Capture the cell that displays the provided text and extract its (X, Y) central coordinate. 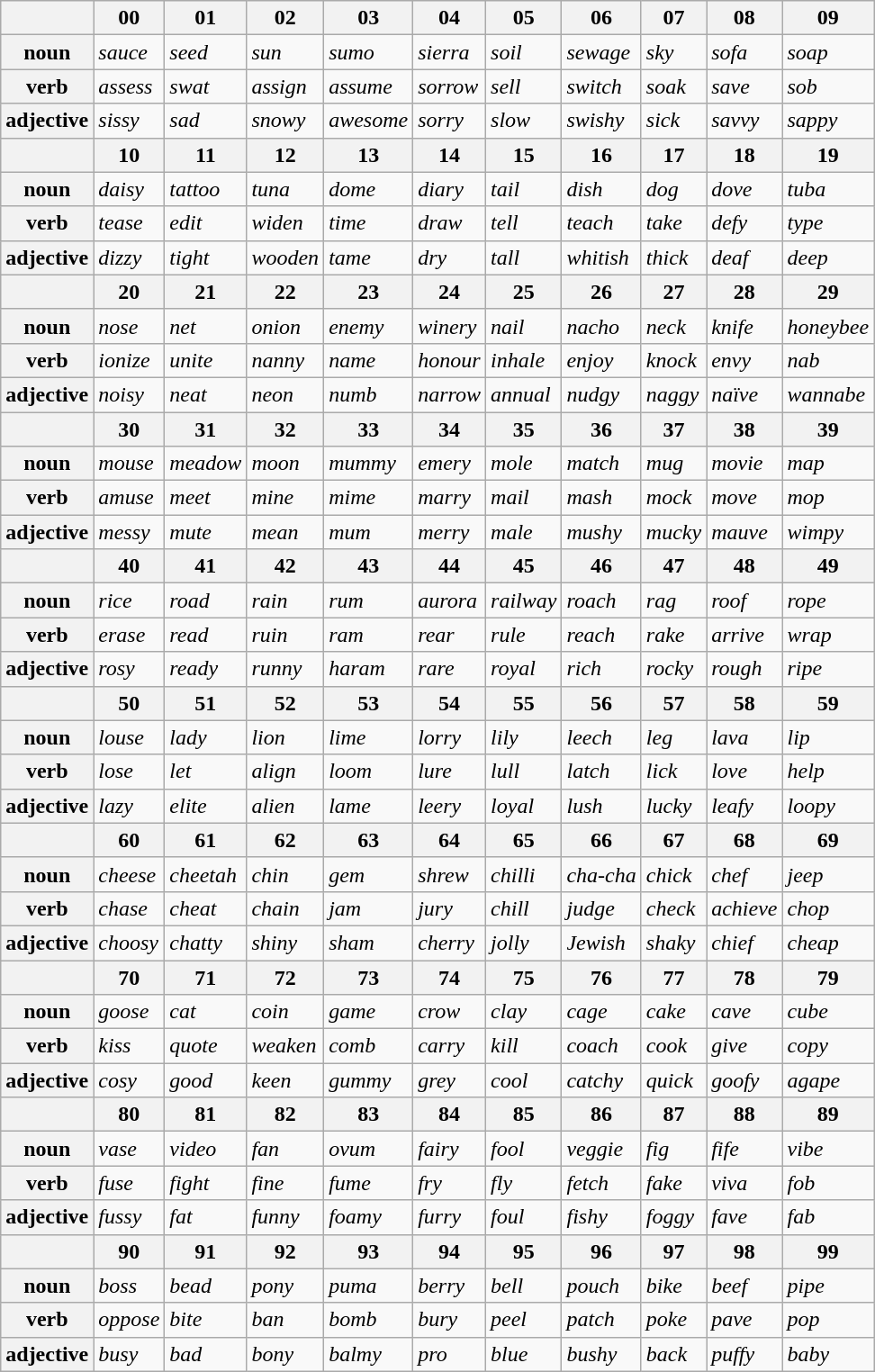
elite (205, 806)
louse (130, 737)
lorry (450, 737)
draw (450, 223)
37 (673, 429)
chick (673, 874)
mole (524, 464)
assess (130, 86)
bomb (369, 1320)
30 (130, 429)
merry (450, 532)
cage (601, 1012)
20 (130, 292)
cha-cha (601, 874)
swishy (601, 121)
let (205, 772)
rum (369, 600)
leery (450, 806)
mum (369, 532)
02 (285, 18)
72 (285, 977)
68 (744, 840)
narrow (450, 394)
fume (369, 1183)
net (205, 326)
chief (744, 943)
haram (369, 669)
type (828, 223)
cherry (450, 943)
lady (205, 737)
berry (450, 1286)
awesome (369, 121)
swat (205, 86)
vibe (828, 1149)
fly (524, 1183)
shiny (285, 943)
77 (673, 977)
63 (369, 840)
42 (285, 566)
lull (524, 772)
nanny (285, 360)
tease (130, 223)
36 (601, 429)
choosy (130, 943)
onion (285, 326)
take (673, 223)
good (205, 1080)
dome (369, 189)
59 (828, 703)
edit (205, 223)
sierra (450, 52)
sick (673, 121)
24 (450, 292)
roof (744, 600)
chatty (205, 943)
chase (130, 908)
mummy (369, 464)
fight (205, 1183)
veggie (601, 1149)
fob (828, 1183)
60 (130, 840)
73 (369, 977)
58 (744, 703)
naggy (673, 394)
39 (828, 429)
leg (673, 737)
keen (285, 1080)
neck (673, 326)
dog (673, 189)
savvy (744, 121)
48 (744, 566)
sad (205, 121)
help (828, 772)
deep (828, 257)
oppose (130, 1320)
envy (744, 360)
dish (601, 189)
46 (601, 566)
56 (601, 703)
25 (524, 292)
fetch (601, 1183)
40 (130, 566)
arrive (744, 635)
wooden (285, 257)
74 (450, 977)
road (205, 600)
funny (285, 1217)
thick (673, 257)
sell (524, 86)
84 (450, 1115)
numb (369, 394)
kill (524, 1046)
fave (744, 1217)
69 (828, 840)
sky (673, 52)
57 (673, 703)
mop (828, 498)
fat (205, 1217)
mine (285, 498)
nudgy (601, 394)
sun (285, 52)
64 (450, 840)
lick (673, 772)
pouch (601, 1286)
honour (450, 360)
bell (524, 1286)
pipe (828, 1286)
soak (673, 86)
lime (369, 737)
34 (450, 429)
dove (744, 189)
patch (601, 1320)
loopy (828, 806)
12 (285, 155)
31 (205, 429)
sumo (369, 52)
pro (450, 1354)
seed (205, 52)
lava (744, 737)
66 (601, 840)
beef (744, 1286)
tail (524, 189)
runny (285, 669)
82 (285, 1115)
49 (828, 566)
18 (744, 155)
tattoo (205, 189)
railway (524, 600)
tall (524, 257)
lose (130, 772)
62 (285, 840)
deaf (744, 257)
54 (450, 703)
mash (601, 498)
lush (601, 806)
50 (130, 703)
21 (205, 292)
honeybee (828, 326)
loom (369, 772)
94 (450, 1251)
quick (673, 1080)
83 (369, 1115)
gem (369, 874)
whitish (601, 257)
chill (524, 908)
91 (205, 1251)
unite (205, 360)
sob (828, 86)
soap (828, 52)
emery (450, 464)
read (205, 635)
26 (601, 292)
fussy (130, 1217)
mail (524, 498)
latch (601, 772)
lion (285, 737)
rich (601, 669)
90 (130, 1251)
fool (524, 1149)
96 (601, 1251)
19 (828, 155)
foggy (673, 1217)
27 (673, 292)
99 (828, 1251)
22 (285, 292)
01 (205, 18)
gummy (369, 1080)
crow (450, 1012)
rocky (673, 669)
goofy (744, 1080)
furry (450, 1217)
rice (130, 600)
bury (450, 1320)
mean (285, 532)
23 (369, 292)
busy (130, 1354)
bead (205, 1286)
fuse (130, 1183)
assume (369, 86)
back (673, 1354)
mock (673, 498)
sewage (601, 52)
inhale (524, 360)
grey (450, 1080)
kiss (130, 1046)
ruin (285, 635)
45 (524, 566)
copy (828, 1046)
11 (205, 155)
time (369, 223)
marry (450, 498)
ram (369, 635)
ovum (369, 1149)
97 (673, 1251)
leafy (744, 806)
align (285, 772)
teach (601, 223)
06 (601, 18)
61 (205, 840)
70 (130, 977)
leech (601, 737)
save (744, 86)
mime (369, 498)
soil (524, 52)
reach (601, 635)
widen (285, 223)
meet (205, 498)
rare (450, 669)
diary (450, 189)
tame (369, 257)
87 (673, 1115)
daisy (130, 189)
nail (524, 326)
bony (285, 1354)
catchy (601, 1080)
55 (524, 703)
sofa (744, 52)
fishy (601, 1217)
rag (673, 600)
43 (369, 566)
neat (205, 394)
28 (744, 292)
noisy (130, 394)
86 (601, 1115)
movie (744, 464)
dizzy (130, 257)
sauce (130, 52)
98 (744, 1251)
agape (828, 1080)
76 (601, 977)
balmy (369, 1354)
cosy (130, 1080)
winery (450, 326)
rule (524, 635)
enemy (369, 326)
check (673, 908)
Jewish (601, 943)
16 (601, 155)
nacho (601, 326)
03 (369, 18)
annual (524, 394)
cook (673, 1046)
93 (369, 1251)
baby (828, 1354)
give (744, 1046)
video (205, 1149)
judge (601, 908)
chilli (524, 874)
match (601, 464)
wrap (828, 635)
15 (524, 155)
tuba (828, 189)
mauve (744, 532)
79 (828, 977)
mouse (130, 464)
map (828, 464)
53 (369, 703)
move (744, 498)
07 (673, 18)
71 (205, 977)
jeep (828, 874)
bite (205, 1320)
chin (285, 874)
cheap (828, 943)
coin (285, 1012)
mushy (601, 532)
boss (130, 1286)
moon (285, 464)
knock (673, 360)
snowy (285, 121)
defy (744, 223)
lure (450, 772)
enjoy (601, 360)
carry (450, 1046)
mug (673, 464)
51 (205, 703)
knife (744, 326)
81 (205, 1115)
clay (524, 1012)
wimpy (828, 532)
switch (601, 86)
wannabe (828, 394)
assign (285, 86)
38 (744, 429)
pave (744, 1320)
80 (130, 1115)
bushy (601, 1354)
mucky (673, 532)
00 (130, 18)
sorrow (450, 86)
05 (524, 18)
rope (828, 600)
neon (285, 394)
love (744, 772)
coach (601, 1046)
nose (130, 326)
tight (205, 257)
male (524, 532)
cat (205, 1012)
41 (205, 566)
dry (450, 257)
47 (673, 566)
rear (450, 635)
loyal (524, 806)
33 (369, 429)
quote (205, 1046)
sorry (450, 121)
game (369, 1012)
roach (601, 600)
ban (285, 1320)
85 (524, 1115)
95 (524, 1251)
89 (828, 1115)
puffy (744, 1354)
mute (205, 532)
lazy (130, 806)
bike (673, 1286)
04 (450, 18)
lip (828, 737)
slow (524, 121)
weaken (285, 1046)
75 (524, 977)
erase (130, 635)
jury (450, 908)
10 (130, 155)
fife (744, 1149)
rosy (130, 669)
comb (369, 1046)
jolly (524, 943)
cake (673, 1012)
92 (285, 1251)
cheetah (205, 874)
cube (828, 1012)
lucky (673, 806)
fry (450, 1183)
ready (205, 669)
name (369, 360)
fig (673, 1149)
17 (673, 155)
78 (744, 977)
poke (673, 1320)
fairy (450, 1149)
ionize (130, 360)
rake (673, 635)
aurora (450, 600)
shaky (673, 943)
fan (285, 1149)
chef (744, 874)
royal (524, 669)
ripe (828, 669)
cool (524, 1080)
blue (524, 1354)
pop (828, 1320)
fake (673, 1183)
achieve (744, 908)
cave (744, 1012)
tuna (285, 189)
meadow (205, 464)
cheese (130, 874)
peel (524, 1320)
fine (285, 1183)
32 (285, 429)
14 (450, 155)
cheat (205, 908)
viva (744, 1183)
09 (828, 18)
amuse (130, 498)
lame (369, 806)
sham (369, 943)
messy (130, 532)
lily (524, 737)
sissy (130, 121)
rain (285, 600)
shrew (450, 874)
52 (285, 703)
goose (130, 1012)
08 (744, 18)
puma (369, 1286)
pony (285, 1286)
alien (285, 806)
35 (524, 429)
nab (828, 360)
88 (744, 1115)
chop (828, 908)
foul (524, 1217)
naïve (744, 394)
bad (205, 1354)
vase (130, 1149)
jam (369, 908)
chain (285, 908)
tell (524, 223)
sappy (828, 121)
65 (524, 840)
13 (369, 155)
29 (828, 292)
rough (744, 669)
67 (673, 840)
foamy (369, 1217)
44 (450, 566)
fab (828, 1217)
